Return the [X, Y] coordinate for the center point of the cell that contains the specified text.  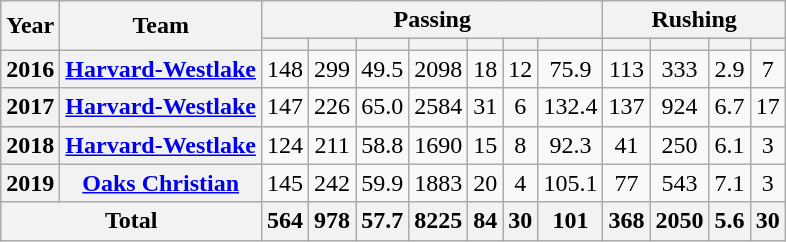
4 [520, 183]
250 [680, 145]
2098 [438, 69]
Oaks Christian [161, 183]
368 [626, 221]
124 [286, 145]
8 [520, 145]
Team [161, 26]
2050 [680, 221]
6.7 [730, 107]
7.1 [730, 183]
299 [332, 69]
57.7 [382, 221]
17 [768, 107]
148 [286, 69]
137 [626, 107]
Passing [432, 20]
49.5 [382, 69]
105.1 [570, 183]
2584 [438, 107]
Year [30, 26]
113 [626, 69]
12 [520, 69]
Rushing [694, 20]
226 [332, 107]
1690 [438, 145]
2.9 [730, 69]
6.1 [730, 145]
20 [486, 183]
2017 [30, 107]
242 [332, 183]
5.6 [730, 221]
65.0 [382, 107]
31 [486, 107]
8225 [438, 221]
147 [286, 107]
18 [486, 69]
543 [680, 183]
211 [332, 145]
132.4 [570, 107]
145 [286, 183]
92.3 [570, 145]
1883 [438, 183]
59.9 [382, 183]
41 [626, 145]
15 [486, 145]
75.9 [570, 69]
333 [680, 69]
Total [132, 221]
2018 [30, 145]
77 [626, 183]
101 [570, 221]
6 [520, 107]
978 [332, 221]
84 [486, 221]
564 [286, 221]
7 [768, 69]
58.8 [382, 145]
924 [680, 107]
2016 [30, 69]
2019 [30, 183]
